For the text-containing cell, return its midpoint in (X, Y) coordinate format. 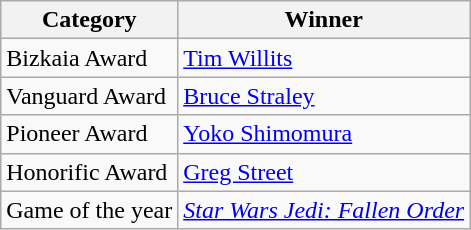
Tim Willits (324, 58)
Honorific Award (90, 172)
Category (90, 20)
Game of the year (90, 210)
Yoko Shimomura (324, 134)
Bizkaia Award (90, 58)
Star Wars Jedi: Fallen Order (324, 210)
Pioneer Award (90, 134)
Vanguard Award (90, 96)
Winner (324, 20)
Greg Street (324, 172)
Bruce Straley (324, 96)
